Extract the [X, Y] coordinate from the center of the cell holding the provided text.  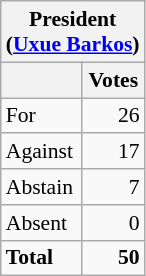
50 [114, 258]
7 [114, 187]
17 [114, 152]
Votes [114, 80]
0 [114, 223]
Absent [42, 223]
Abstain [42, 187]
Against [42, 152]
President(Uxue Barkos) [73, 32]
Total [42, 258]
For [42, 116]
26 [114, 116]
